Scan for the cell matching the given text and deliver its [x, y] coordinate at center. 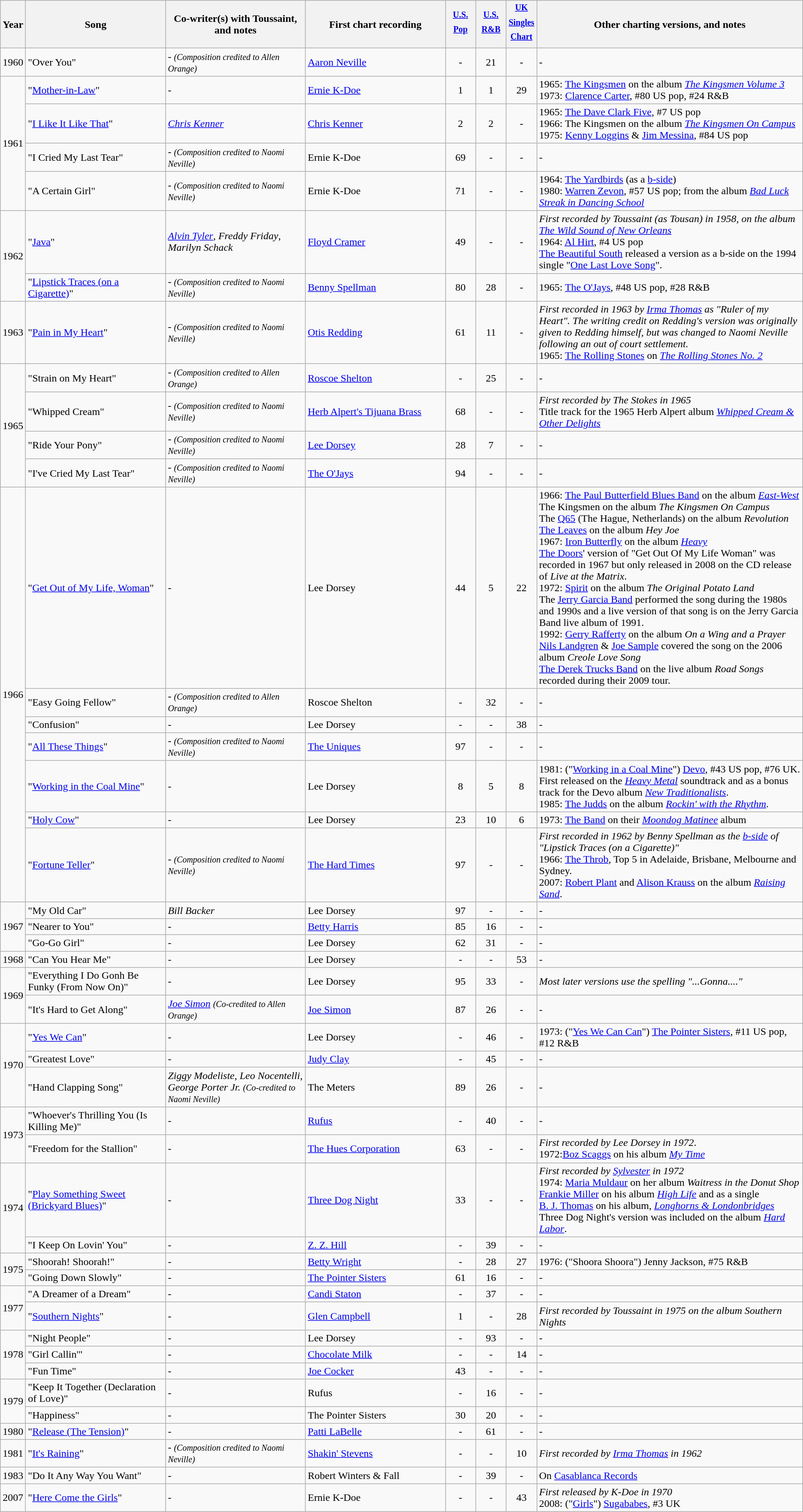
UK Singles Chart [522, 24]
22 [522, 588]
The O'Jays [375, 473]
20 [491, 1415]
"Fortune Teller" [96, 865]
14 [522, 1355]
"Working in the Coal Mine" [96, 786]
"I've Cried My Last Tear" [96, 473]
1963 [13, 333]
Floyd Cramer [375, 242]
1973 [13, 1135]
25 [491, 378]
49 [461, 242]
Otis Redding [375, 333]
"Can You Hear Me" [96, 959]
1976: ("Shoora Shoora") Jenny Jackson, #75 R&B [670, 1261]
"Ride Your Pony" [96, 445]
First chart recording [375, 24]
Benny Spellman [375, 287]
"I Keep On Lovin' You" [96, 1245]
1973: ("Yes We Can Can") The Pointer Sisters, #11 US pop, #12 R&B [670, 1037]
Year [13, 24]
Other charting versions, and notes [670, 24]
"Hand Clapping Song" [96, 1087]
1973: The Band on their Moondog Matinee album [670, 820]
"Yes We Can" [96, 1037]
The Meters [375, 1087]
Most later versions use the spelling "...Gonna...." [670, 982]
62 [461, 943]
1961 [13, 143]
"My Old Car" [96, 910]
85 [461, 927]
1968 [13, 959]
"Over You" [96, 62]
"Here Come the Girls" [96, 1498]
1964: The Yardbirds (as a b-side)1980: Warren Zevon, #57 US pop; from the album Bad Luck Streak in Dancing School [670, 191]
U.S. R&B [491, 24]
1962 [13, 256]
"Going Down Slowly" [96, 1278]
"Happiness" [96, 1415]
Joe Simon (Co-credited to Allen Orange) [235, 1009]
46 [491, 1037]
80 [461, 287]
"A Dreamer of a Dream" [96, 1294]
Herb Alpert's Tijuana Brass [375, 412]
1965: The Dave Clark Five, #7 US pop1966: The Kingsmen on the album The Kingsmen On Campus1975: Kenny Loggins & Jim Messina, #84 US pop [670, 123]
The Hues Corporation [375, 1149]
93 [491, 1338]
"Strain on My Heart" [96, 378]
23 [461, 820]
1977 [13, 1308]
"Go-Go Girl" [96, 943]
"Holy Cow" [96, 820]
44 [461, 588]
"Freedom for the Stallion" [96, 1149]
1970 [13, 1065]
"Lipstick Traces (on a Cigarette)" [96, 287]
First recorded by Lee Dorsey in 1972.1972:Boz Scaggs on his album My Time [670, 1149]
6 [522, 820]
1981 [13, 1453]
Joe Cocker [375, 1371]
The Hard Times [375, 865]
95 [461, 982]
"Release (The Tension)" [96, 1431]
"Do It Any Way You Want" [96, 1476]
"Whoever's Thrilling You (Is Killing Me)" [96, 1121]
"Confusion" [96, 724]
"Keep It Together (Declaration of Love)" [96, 1393]
"Greatest Love" [96, 1059]
1975 [13, 1269]
"Easy Going Fellow" [96, 702]
First released by K-Doe in 19702008: ("Girls") Sugababes, #3 UK [670, 1498]
53 [522, 959]
"I Like It Like That" [96, 123]
Aaron Neville [375, 62]
2007 [13, 1498]
"Get Out of My Life, Woman" [96, 588]
"Mother-in-Law" [96, 90]
First recorded by Toussaint in 1975 on the album Southern Nights [670, 1316]
Bill Backer [235, 910]
U.S. Pop [461, 24]
1974 [13, 1208]
Shakin' Stevens [375, 1453]
"I Cried My Last Tear" [96, 157]
"Pain in My Heart" [96, 333]
1978 [13, 1355]
Co-writer(s) with Toussaint, and notes [235, 24]
Song [96, 24]
"Java" [96, 242]
1965: The O'Jays, #48 US pop, #28 R&B [670, 287]
1980 [13, 1431]
21 [491, 62]
"Nearer to You" [96, 927]
Betty Wright [375, 1261]
"All These Things" [96, 747]
Ziggy Modeliste, Leo Nocentelli, George Porter Jr. (Co-credited to Naomi Neville) [235, 1087]
89 [461, 1087]
Three Dog Night [375, 1199]
First recorded by Irma Thomas in 1962 [670, 1453]
1967 [13, 926]
27 [522, 1261]
40 [491, 1121]
63 [461, 1149]
69 [461, 157]
First recorded by The Stokes in 1965Title track for the 1965 Herb Alpert album Whipped Cream & Other Delights [670, 412]
1969 [13, 995]
"Night People" [96, 1338]
"Everything I Do Gonh Be Funky (From Now On)" [96, 982]
"It's Hard to Get Along" [96, 1009]
87 [461, 1009]
1960 [13, 62]
The Uniques [375, 747]
Joe Simon [375, 1009]
Glen Campbell [375, 1316]
38 [522, 724]
Judy Clay [375, 1059]
30 [461, 1415]
68 [461, 412]
29 [522, 90]
31 [491, 943]
"Fun Time" [96, 1371]
1965: The Kingsmen on the album The Kingsmen Volume 31973: Clarence Carter, #80 US pop, #24 R&B [670, 90]
"Shoorah! Shoorah!" [96, 1261]
1979 [13, 1401]
32 [491, 702]
Robert Winters & Fall [375, 1476]
94 [461, 473]
45 [491, 1059]
1966 [13, 694]
Betty Harris [375, 927]
Alvin Tyler, Freddy Friday, Marilyn Schack [235, 242]
Z. Z. Hill [375, 1245]
1983 [13, 1476]
1965 [13, 425]
11 [491, 333]
On Casablanca Records [670, 1476]
37 [491, 1294]
"It's Raining" [96, 1453]
Patti LaBelle [375, 1431]
"Southern Nights" [96, 1316]
7 [491, 445]
"Whipped Cream" [96, 412]
"Girl Callin'" [96, 1355]
"Play Something Sweet (Brickyard Blues)" [96, 1199]
"A Certain Girl" [96, 191]
Candi Staton [375, 1294]
71 [461, 191]
Chocolate Milk [375, 1355]
